Extract the (x, y) coordinate from the center of the cell holding the provided text.  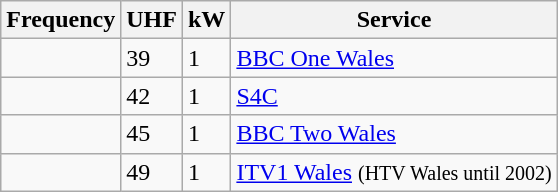
Frequency (61, 20)
S4C (394, 96)
39 (152, 58)
Service (394, 20)
42 (152, 96)
49 (152, 172)
45 (152, 134)
BBC Two Wales (394, 134)
BBC One Wales (394, 58)
ITV1 Wales (HTV Wales until 2002) (394, 172)
kW (206, 20)
UHF (152, 20)
